Output the (x, y) coordinate of the center of the cell containing the given text.  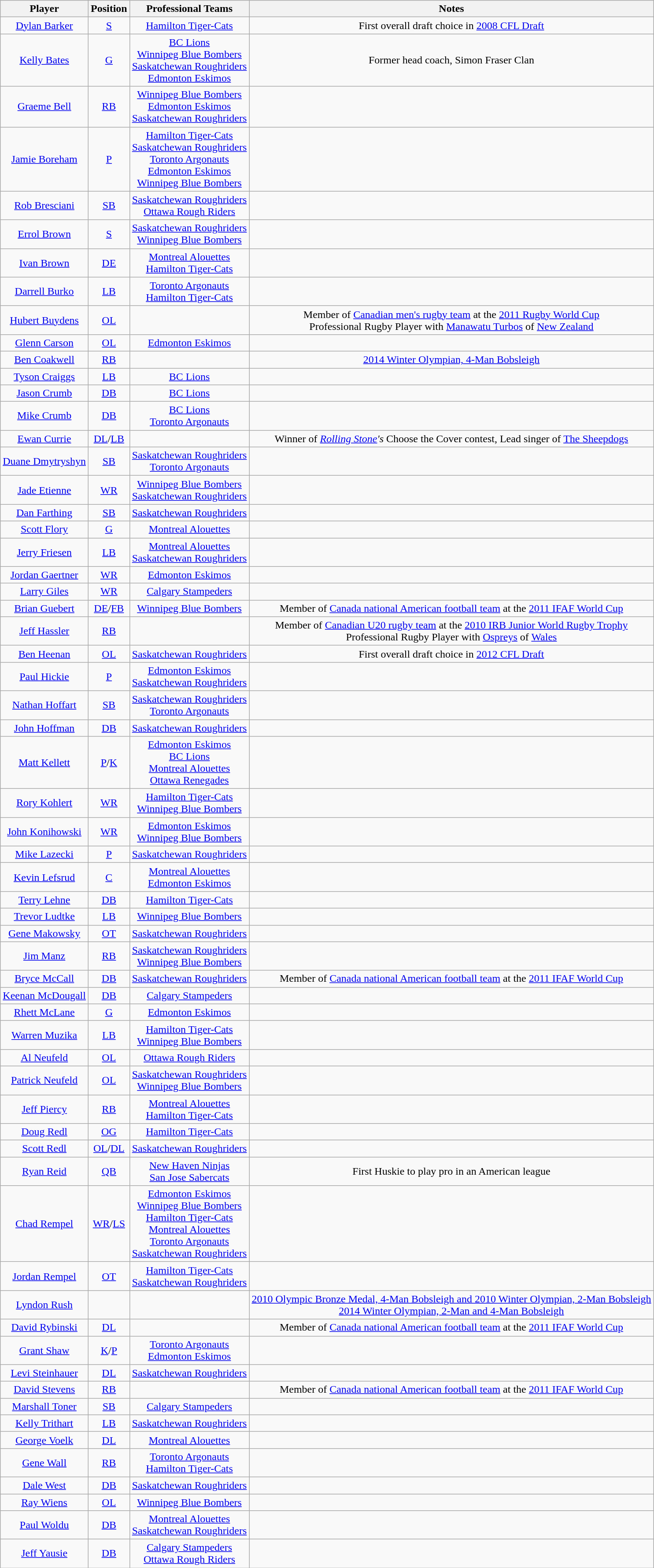
Calgary StampedersOttawa Rough Riders (189, 1554)
Ryan Reid (44, 1172)
Bryce McCall (44, 979)
WR/LS (109, 1224)
Glenn Carson (44, 343)
K/P (109, 1350)
Rory Kohlert (44, 803)
Rhett McLane (44, 1012)
Ottawa Rough Riders (189, 1058)
Nathan Hoffart (44, 705)
Jordan Rempel (44, 1276)
Brian Guebert (44, 608)
QB (109, 1172)
Warren Muzika (44, 1035)
Tyson Craiggs (44, 377)
Jeff Piercy (44, 1109)
First overall draft choice in 2012 CFL Draft (451, 654)
Kelly Bates (44, 60)
Toronto ArgonautsEdmonton Eskimos (189, 1350)
Professional Teams (189, 9)
Ben Heenan (44, 654)
Winnipeg Blue BombersSaskatchewan Roughriders (189, 490)
Paul Woldu (44, 1525)
Jade Etienne (44, 490)
Mike Lazecki (44, 854)
Member of Canadian men's rugby team at the 2011 Rugby World CupProfessional Rugby Player with Manawatu Turbos of New Zealand (451, 320)
DL/LB (109, 439)
Jordan Gaertner (44, 575)
Trevor Ludtke (44, 917)
Gene Wall (44, 1462)
Levi Steinhauer (44, 1373)
Keenan McDougall (44, 995)
Dan Farthing (44, 513)
Ewan Currie (44, 439)
Winner of Rolling Stone's Choose the Cover contest, Lead singer of The Sheepdogs (451, 439)
Jerry Friesen (44, 552)
Edmonton EskimosWinnipeg Blue BombersHamilton Tiger-CatsMontreal AlouettesToronto ArgonautsSaskatchewan Roughriders (189, 1224)
2010 Olympic Bronze Medal, 4-Man Bobsleigh and 2010 Winter Olympian, 2-Man Bobsleigh2014 Winter Olympian, 2-Man and 4-Man Bobsleigh (451, 1305)
Scott Flory (44, 529)
Chad Rempel (44, 1224)
Edmonton EskimosWinnipeg Blue Bombers (189, 832)
DE/FB (109, 608)
Dale West (44, 1485)
Marshall Toner (44, 1406)
Edmonton EskimosBC LionsMontreal AlouettesOttawa Renegades (189, 763)
Mike Crumb (44, 416)
BC LionsToronto Argonauts (189, 416)
Larry Giles (44, 592)
C (109, 877)
Player (44, 9)
Paul Hickie (44, 677)
Hamilton Tiger-CatsSaskatchewan RoughridersToronto ArgonautsEdmonton EskimosWinnipeg Blue Bombers (189, 159)
BC LionsWinnipeg Blue BombersSaskatchewan RoughridersEdmonton Eskimos (189, 60)
Scott Redl (44, 1149)
Jim Manz (44, 956)
Edmonton EskimosSaskatchewan Roughriders (189, 677)
P/K (109, 763)
Errol Brown (44, 234)
First Huskie to play pro in an American league (451, 1172)
Ivan Brown (44, 263)
Notes (451, 9)
Winnipeg Blue BombersEdmonton EskimosSaskatchewan Roughriders (189, 107)
David Rybinski (44, 1328)
Saskatchewan RoughridersOttawa Rough Riders (189, 205)
Gene Makowsky (44, 933)
New Haven Ninjas San Jose Sabercats (189, 1172)
Terry Lehne (44, 900)
Hubert Buydens (44, 320)
Lyndon Rush (44, 1305)
OG (109, 1132)
George Voelk (44, 1440)
Jeff Yausie (44, 1554)
Ray Wiens (44, 1502)
Matt Kellett (44, 763)
Graeme Bell (44, 107)
DE (109, 263)
Darrell Burko (44, 292)
Al Neufeld (44, 1058)
Jason Crumb (44, 393)
Member of Canadian U20 rugby team at the 2010 IRB Junior World Rugby TrophyProfessional Rugby Player with Ospreys of Wales (451, 631)
Duane Dmytryshyn (44, 462)
Rob Bresciani (44, 205)
Jeff Hassler (44, 631)
Kevin Lefsrud (44, 877)
Hamilton Tiger-CatsSaskatchewan Roughriders (189, 1276)
Dylan Barker (44, 26)
John Konihowski (44, 832)
2014 Winter Olympian, 4-Man Bobsleigh (451, 359)
Ben Coakwell (44, 359)
Kelly Trithart (44, 1423)
Patrick Neufeld (44, 1080)
Former head coach, Simon Fraser Clan (451, 60)
Grant Shaw (44, 1350)
OL/DL (109, 1149)
Jamie Boreham (44, 159)
Montreal AlouettesEdmonton Eskimos (189, 877)
Doug Redl (44, 1132)
John Hoffman (44, 728)
First overall draft choice in 2008 CFL Draft (451, 26)
Position (109, 9)
David Stevens (44, 1390)
